Capture the cell that displays the provided text and extract its (X, Y) central coordinate. 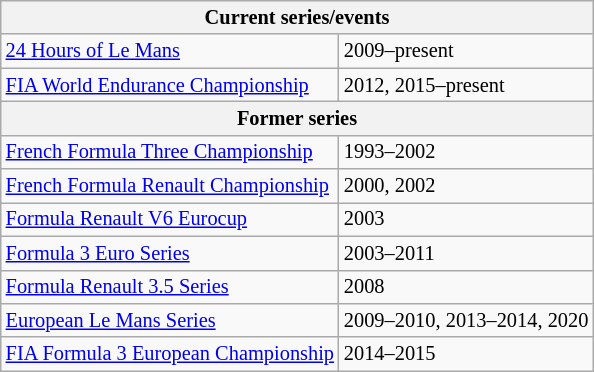
Formula Renault 3.5 Series (170, 287)
Current series/events (297, 17)
2000, 2002 (466, 186)
2008 (466, 287)
2009–present (466, 51)
2014–2015 (466, 354)
Formula Renault V6 Eurocup (170, 219)
2003 (466, 219)
Formula 3 Euro Series (170, 253)
1993–2002 (466, 152)
24 Hours of Le Mans (170, 51)
European Le Mans Series (170, 320)
2012, 2015–present (466, 85)
French Formula Three Championship (170, 152)
Former series (297, 118)
FIA Formula 3 European Championship (170, 354)
2009–2010, 2013–2014, 2020 (466, 320)
2003–2011 (466, 253)
FIA World Endurance Championship (170, 85)
French Formula Renault Championship (170, 186)
